Output the (X, Y) coordinate of the center of the cell containing the given text.  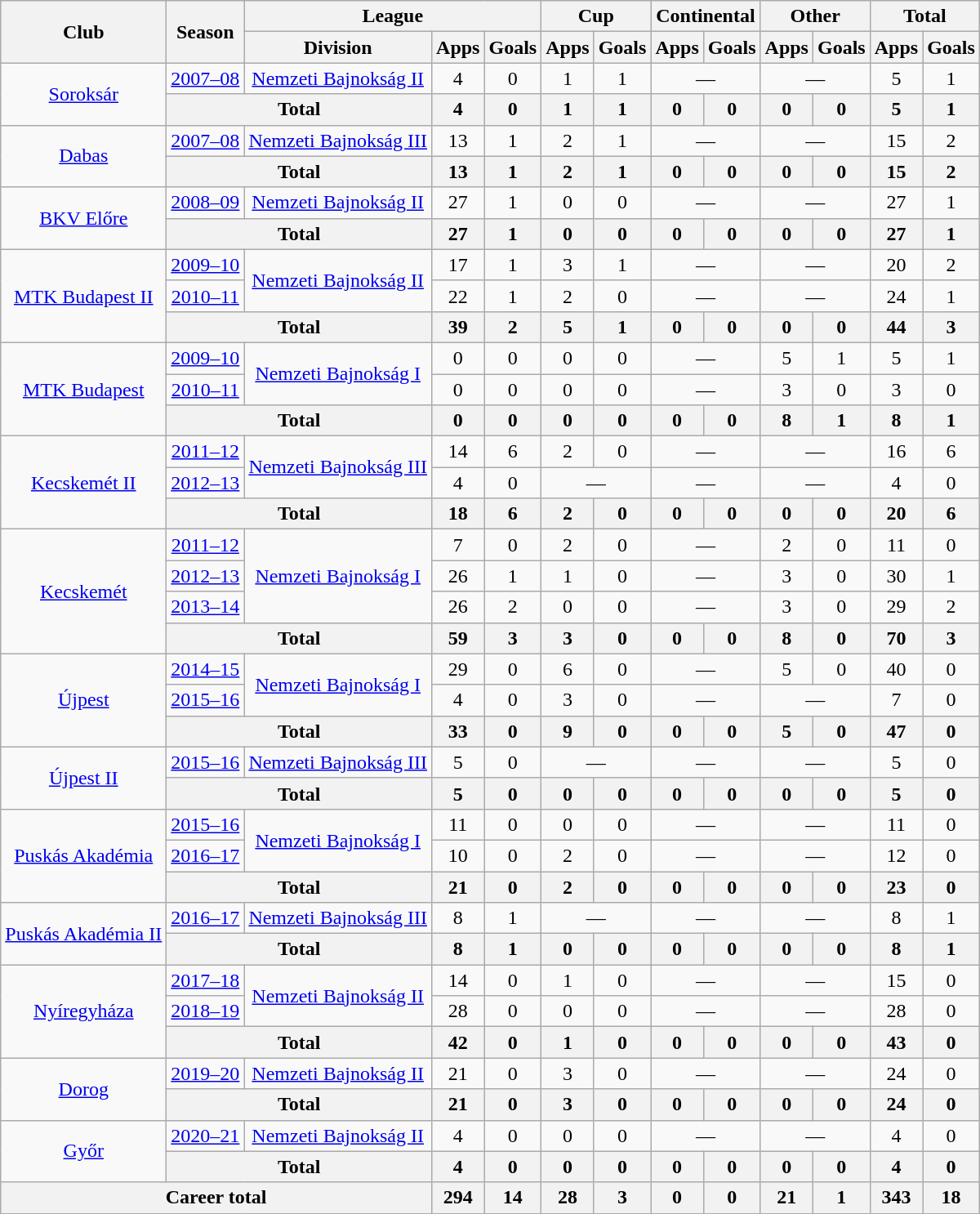
343 (896, 1198)
Dabas (83, 156)
Győr (83, 1151)
294 (458, 1198)
59 (458, 638)
30 (896, 576)
Continental (706, 16)
MTK Budapest (83, 389)
MTK Budapest II (83, 296)
Club (83, 32)
Division (338, 47)
12 (896, 855)
Kecskemét (83, 591)
Season (206, 32)
10 (458, 855)
23 (896, 886)
2008–09 (206, 203)
Kecskemét II (83, 483)
16 (896, 452)
22 (458, 296)
2017–18 (206, 980)
Career total (216, 1198)
33 (458, 731)
44 (896, 327)
43 (896, 1042)
2019–20 (206, 1073)
Puskás Akadémia II (83, 934)
40 (896, 669)
9 (568, 731)
Dorog (83, 1089)
17 (458, 265)
Other (815, 16)
2018–19 (206, 1011)
Nyíregyháza (83, 1011)
2013–14 (206, 607)
Újpest II (83, 778)
47 (896, 731)
Cup (596, 16)
Újpest (83, 700)
Puskás Akadémia (83, 855)
70 (896, 638)
42 (458, 1042)
2014–15 (206, 669)
League (393, 16)
39 (458, 327)
2020–21 (206, 1136)
BKV Előre (83, 218)
Soroksár (83, 94)
